Extract the (x, y) coordinate from the center of the cell holding the provided text.  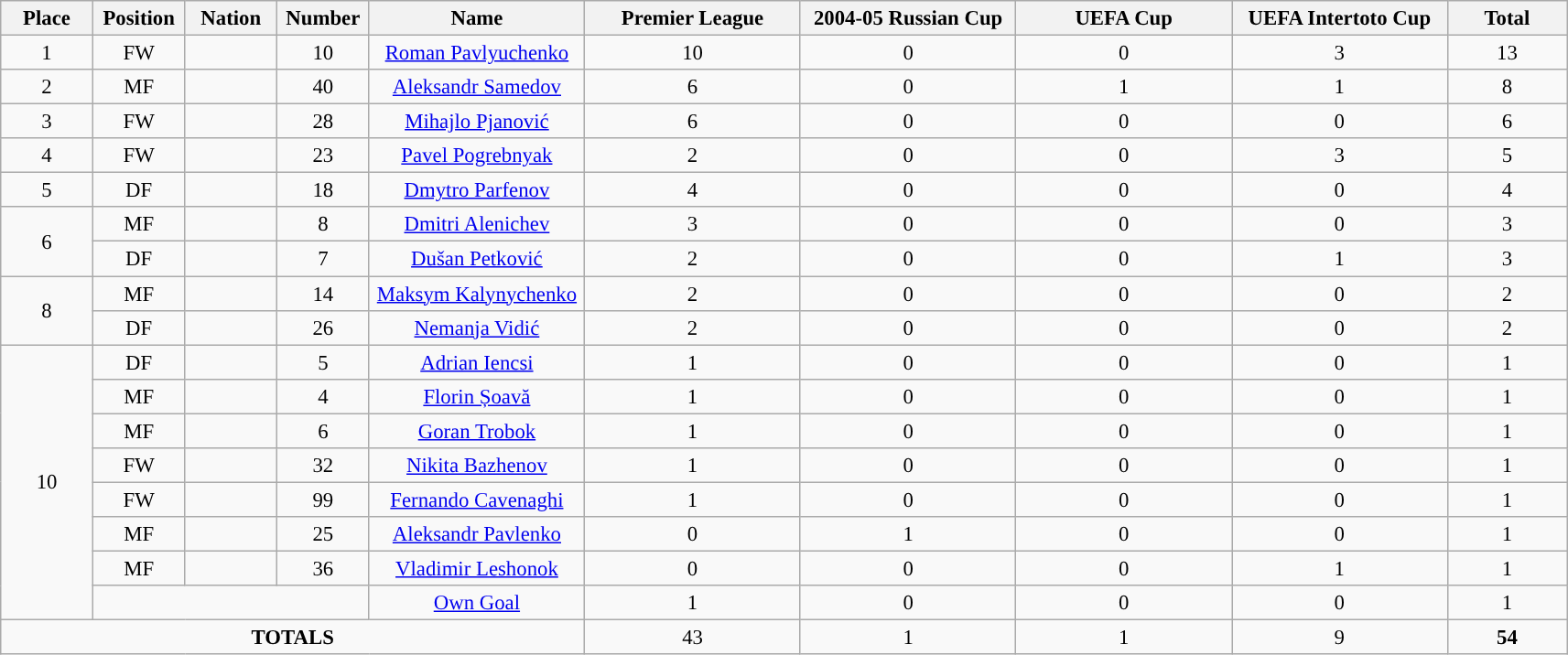
36 (324, 568)
43 (693, 638)
Mihajlo Pjanović (477, 122)
Florin Șoavă (477, 396)
2004-05 Russian Cup (908, 18)
TOTALS (293, 638)
7 (324, 259)
Nation (231, 18)
Dmytro Parfenov (477, 190)
99 (324, 499)
40 (324, 87)
Name (477, 18)
Goran Trobok (477, 431)
Vladimir Leshonok (477, 568)
Position (139, 18)
23 (324, 156)
Fernando Cavenaghi (477, 499)
Total (1507, 18)
Nemanja Vidić (477, 327)
32 (324, 466)
Dušan Petković (477, 259)
9 (1340, 638)
Nikita Bazhenov (477, 466)
Pavel Pogrebnyak (477, 156)
Premier League (693, 18)
26 (324, 327)
18 (324, 190)
Maksym Kalynychenko (477, 294)
28 (324, 122)
25 (324, 534)
14 (324, 294)
Number (324, 18)
Dmitri Alenichev (477, 224)
Roman Pavlyuchenko (477, 53)
Aleksandr Pavlenko (477, 534)
Aleksandr Samedov (477, 87)
Own Goal (477, 603)
UEFA Cup (1124, 18)
13 (1507, 53)
Place (48, 18)
54 (1507, 638)
UEFA Intertoto Cup (1340, 18)
Adrian Iencsi (477, 362)
